Locate the cell with the specified text and output its (x, y) center coordinate. 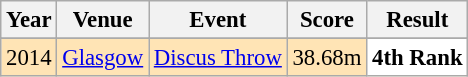
4th Rank (418, 58)
Glasgow (103, 58)
Discus Throw (218, 58)
Result (418, 20)
Year (29, 20)
2014 (29, 58)
Score (327, 20)
Venue (103, 20)
Event (218, 20)
38.68m (327, 58)
